From the cell containing the given text, extract its center point as (X, Y) coordinate. 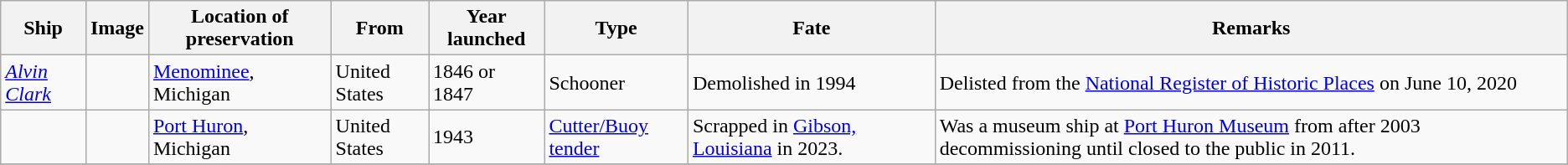
From (379, 28)
Port Huron, Michigan (240, 137)
Location of preservation (240, 28)
Delisted from the National Register of Historic Places on June 10, 2020 (1251, 82)
Scrapped in Gibson, Louisiana in 2023. (811, 137)
1846 or 1847 (487, 82)
Type (616, 28)
Cutter/Buoy tender (616, 137)
Remarks (1251, 28)
Schooner (616, 82)
1943 (487, 137)
Alvin Clark (44, 82)
Ship (44, 28)
Was a museum ship at Port Huron Museum from after 2003 decommissioning until closed to the public in 2011. (1251, 137)
Year launched (487, 28)
Demolished in 1994 (811, 82)
Image (117, 28)
Menominee, Michigan (240, 82)
Fate (811, 28)
